Find where the given text appears and provide that cell's center as [X, Y] coordinate. 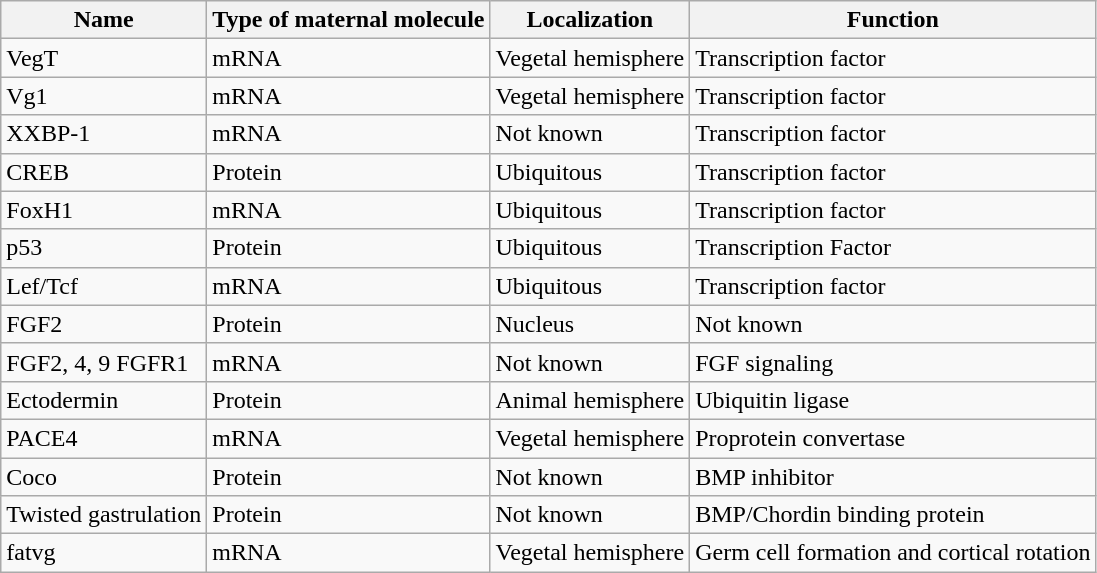
Coco [104, 477]
Function [893, 20]
Name [104, 20]
CREB [104, 172]
Vg1 [104, 96]
FGF2 [104, 324]
BMP inhibitor [893, 477]
FoxH1 [104, 210]
Ectodermin [104, 400]
Ubiquitin ligase [893, 400]
FGF signaling [893, 362]
Transcription Factor [893, 248]
XXBP-1 [104, 134]
Nucleus [590, 324]
fatvg [104, 553]
p53 [104, 248]
Twisted gastrulation [104, 515]
FGF2, 4, 9 FGFR1 [104, 362]
Proprotein convertase [893, 438]
Animal hemisphere [590, 400]
Lef/Tcf [104, 286]
Type of maternal molecule [348, 20]
BMP/Chordin binding protein [893, 515]
PACE4 [104, 438]
VegT [104, 58]
Germ cell formation and cortical rotation [893, 553]
Localization [590, 20]
